Locate the cell with the specified text and output its (X, Y) center coordinate. 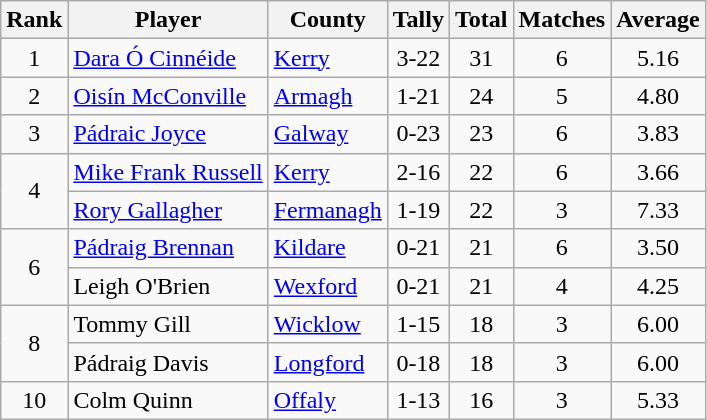
5.16 (658, 58)
3-22 (418, 58)
Colm Quinn (168, 400)
Tommy Gill (168, 324)
0-23 (418, 134)
0-18 (418, 362)
24 (481, 96)
7.33 (658, 210)
3.50 (658, 248)
Rory Gallagher (168, 210)
1 (34, 58)
Total (481, 20)
23 (481, 134)
4.25 (658, 286)
5.33 (658, 400)
Player (168, 20)
Offaly (328, 400)
3.83 (658, 134)
2-16 (418, 172)
Fermanagh (328, 210)
Armagh (328, 96)
Pádraic Joyce (168, 134)
1-19 (418, 210)
31 (481, 58)
10 (34, 400)
8 (34, 343)
1-21 (418, 96)
Tally (418, 20)
Oisín McConville (168, 96)
16 (481, 400)
Wicklow (328, 324)
Leigh O'Brien (168, 286)
County (328, 20)
3.66 (658, 172)
Pádraig Brennan (168, 248)
Wexford (328, 286)
Longford (328, 362)
1-15 (418, 324)
Pádraig Davis (168, 362)
Rank (34, 20)
Average (658, 20)
Galway (328, 134)
2 (34, 96)
1-13 (418, 400)
Mike Frank Russell (168, 172)
Kildare (328, 248)
4.80 (658, 96)
Dara Ó Cinnéide (168, 58)
5 (562, 96)
Matches (562, 20)
